Detect which cell encompasses the target text, then output its [X, Y] center coordinate. 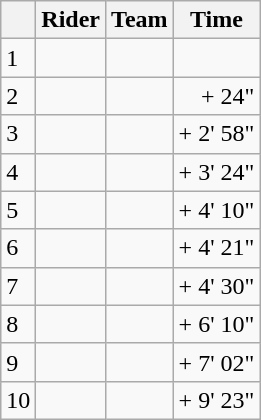
5 [18, 210]
6 [18, 248]
+ 4' 30" [216, 286]
Team [140, 20]
Rider [71, 20]
4 [18, 172]
10 [18, 400]
+ 9' 23" [216, 400]
1 [18, 58]
+ 2' 58" [216, 134]
+ 7' 02" [216, 362]
+ 24" [216, 96]
8 [18, 324]
2 [18, 96]
+ 3' 24" [216, 172]
3 [18, 134]
Time [216, 20]
7 [18, 286]
+ 4' 10" [216, 210]
9 [18, 362]
+ 6' 10" [216, 324]
+ 4' 21" [216, 248]
